Pinpoint the cell where the given text exists, returning its [X, Y] midpoint coordinate. 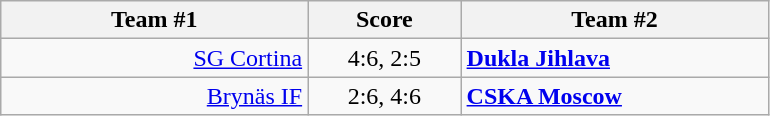
SG Cortina [154, 58]
Brynäs IF [154, 96]
Dukla Jihlava [614, 58]
2:6, 4:6 [384, 96]
Team #1 [154, 20]
CSKA Moscow [614, 96]
Team #2 [614, 20]
Score [384, 20]
4:6, 2:5 [384, 58]
